Return the [x, y] coordinate for the center point of the cell that contains the specified text.  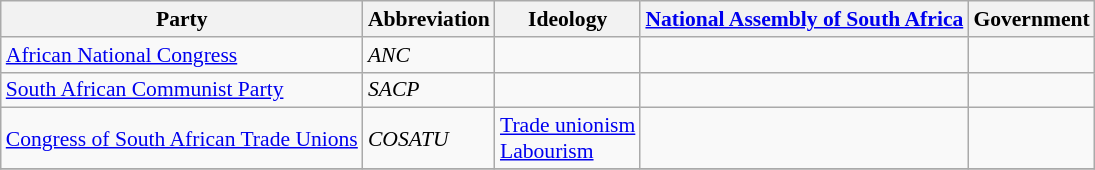
South African Communist Party [182, 90]
Ideology [568, 19]
African National Congress [182, 55]
COSATU [429, 138]
Congress of South African Trade Unions [182, 138]
National Assembly of South Africa [804, 19]
Party [182, 19]
Government [1031, 19]
ANC [429, 55]
Abbreviation [429, 19]
Trade unionismLabourism [568, 138]
SACP [429, 90]
